Search for the cell housing the specified text and yield its (X, Y) center coordinate. 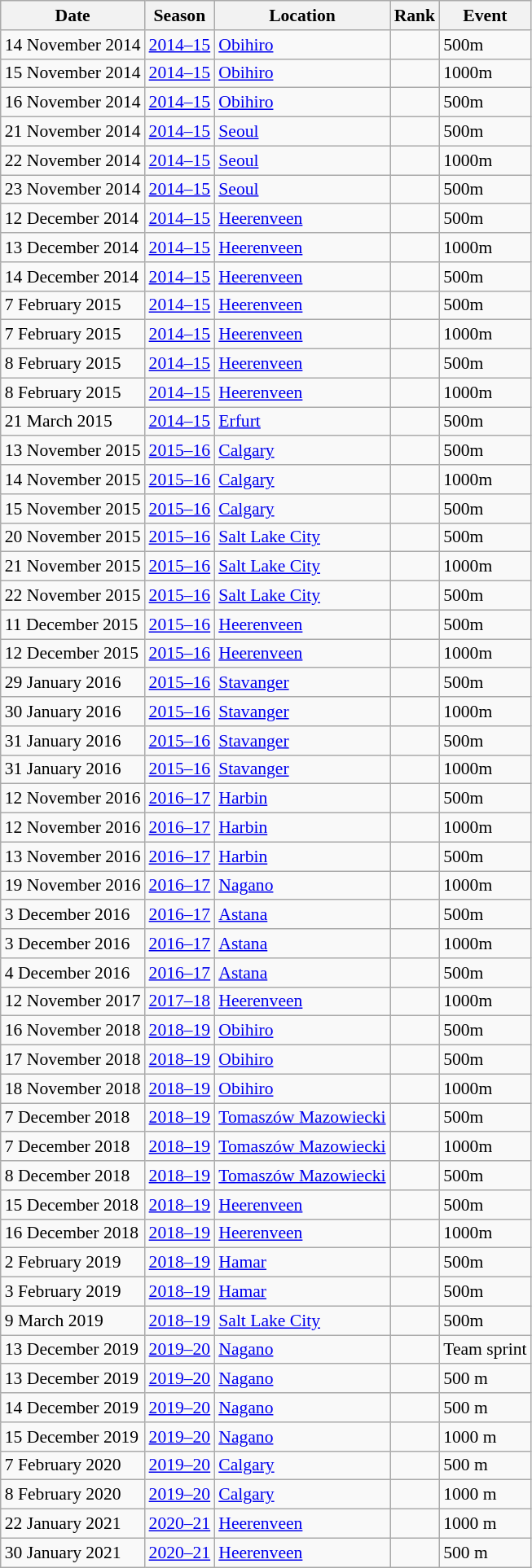
14 November 2015 (73, 480)
8 February 2020 (73, 1495)
Rank (415, 15)
Location (301, 15)
13 November 2016 (73, 856)
8 December 2018 (73, 1176)
21 November 2014 (73, 132)
Season (180, 15)
14 December 2014 (73, 277)
15 December 2018 (73, 1205)
16 November 2018 (73, 1031)
12 November 2017 (73, 1001)
14 November 2014 (73, 45)
20 November 2015 (73, 537)
Team sprint (485, 1350)
16 December 2018 (73, 1233)
2017–18 (180, 1001)
12 December 2014 (73, 219)
11 December 2015 (73, 624)
9 March 2019 (73, 1321)
13 November 2015 (73, 451)
17 November 2018 (73, 1060)
30 January 2021 (73, 1553)
4 December 2016 (73, 973)
15 November 2015 (73, 509)
19 November 2016 (73, 886)
3 February 2019 (73, 1292)
Date (73, 15)
23 November 2014 (73, 190)
22 January 2021 (73, 1524)
13 December 2014 (73, 247)
2 February 2019 (73, 1263)
29 January 2016 (73, 683)
21 November 2015 (73, 567)
22 November 2014 (73, 160)
15 November 2014 (73, 73)
18 November 2018 (73, 1088)
21 March 2015 (73, 422)
Erfurt (301, 422)
30 January 2016 (73, 712)
14 December 2019 (73, 1408)
Event (485, 15)
7 February 2020 (73, 1465)
22 November 2015 (73, 596)
15 December 2019 (73, 1437)
16 November 2014 (73, 103)
12 December 2015 (73, 654)
